Extract the [x, y] coordinate from the center of the cell holding the provided text.  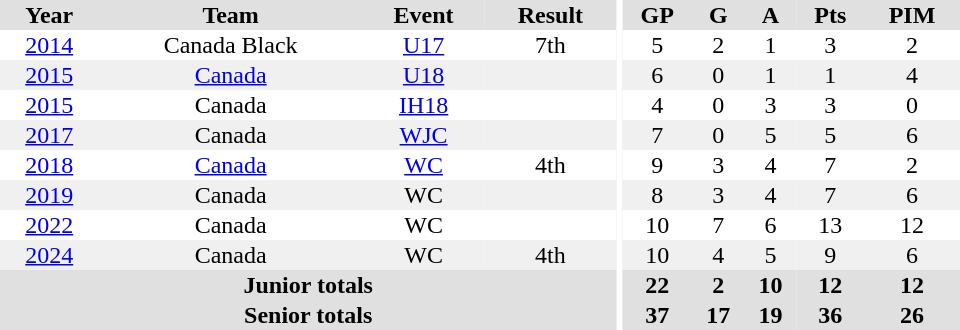
37 [657, 315]
2018 [49, 165]
WJC [424, 135]
8 [657, 195]
19 [770, 315]
Year [49, 15]
17 [718, 315]
Result [550, 15]
IH18 [424, 105]
2019 [49, 195]
GP [657, 15]
U17 [424, 45]
A [770, 15]
G [718, 15]
2024 [49, 255]
Senior totals [308, 315]
Canada Black [230, 45]
Pts [830, 15]
2022 [49, 225]
26 [912, 315]
13 [830, 225]
Junior totals [308, 285]
2014 [49, 45]
2017 [49, 135]
Event [424, 15]
PIM [912, 15]
U18 [424, 75]
7th [550, 45]
22 [657, 285]
Team [230, 15]
36 [830, 315]
